Return the (x, y) coordinate for the center point of the cell that contains the specified text.  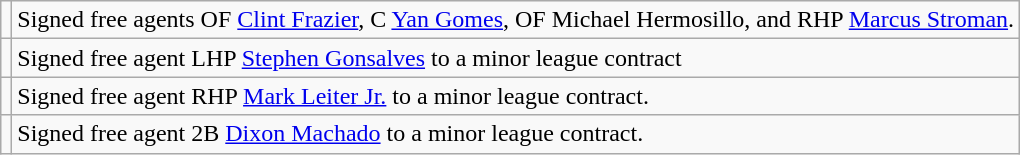
Signed free agent 2B Dixon Machado to a minor league contract. (516, 134)
Signed free agent LHP Stephen Gonsalves to a minor league contract (516, 58)
Signed free agent RHP Mark Leiter Jr. to a minor league contract. (516, 96)
Signed free agents OF Clint Frazier, C Yan Gomes, OF Michael Hermosillo, and RHP Marcus Stroman. (516, 20)
